Scan for the cell matching the given text and deliver its [X, Y] coordinate at center. 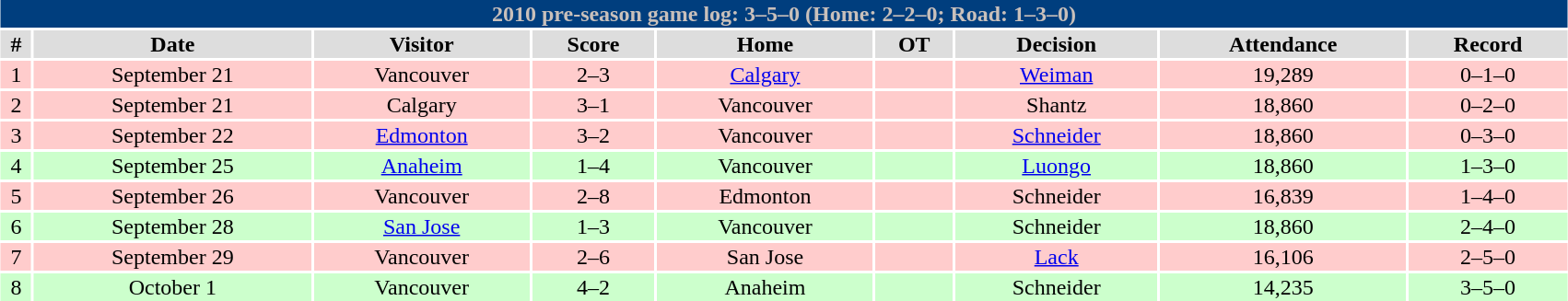
0–3–0 [1488, 135]
1–4 [593, 166]
4 [17, 166]
Decision [1056, 44]
September 29 [173, 257]
Luongo [1056, 166]
Home [765, 44]
September 28 [173, 226]
3–2 [593, 135]
2–8 [593, 196]
7 [17, 257]
2–5–0 [1488, 257]
1–4–0 [1488, 196]
16,839 [1282, 196]
2–6 [593, 257]
1–3 [593, 226]
Lack [1056, 257]
Weiman [1056, 75]
# [17, 44]
0–2–0 [1488, 105]
2–4–0 [1488, 226]
1 [17, 75]
16,106 [1282, 257]
3 [17, 135]
0–1–0 [1488, 75]
Shantz [1056, 105]
September 22 [173, 135]
September 26 [173, 196]
September 25 [173, 166]
2 [17, 105]
2–3 [593, 75]
3–1 [593, 105]
Score [593, 44]
Date [173, 44]
Visitor [422, 44]
Record [1488, 44]
8 [17, 287]
3–5–0 [1488, 287]
19,289 [1282, 75]
6 [17, 226]
2010 pre-season game log: 3–5–0 (Home: 2–2–0; Road: 1–3–0) [784, 14]
OT [915, 44]
14,235 [1282, 287]
5 [17, 196]
4–2 [593, 287]
Attendance [1282, 44]
1–3–0 [1488, 166]
October 1 [173, 287]
